Scan for the cell matching the given text and deliver its [X, Y] coordinate at center. 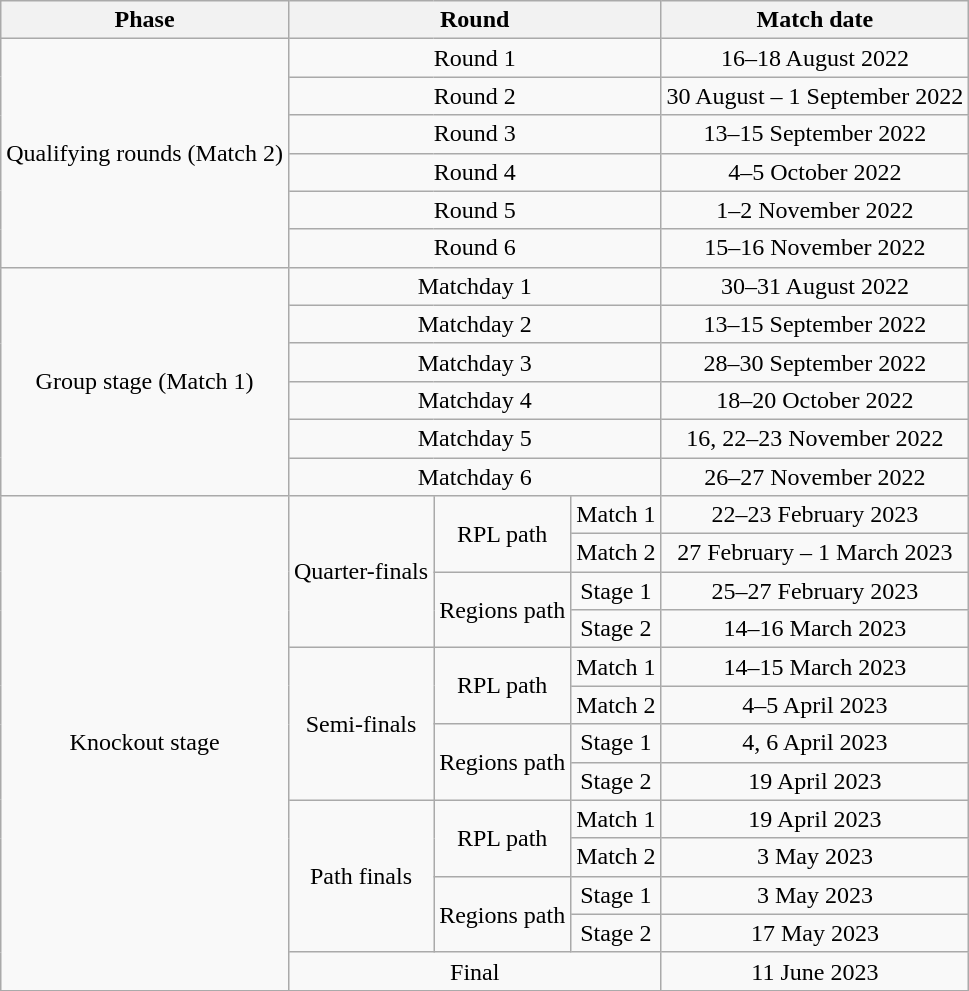
28–30 September 2022 [815, 362]
Phase [145, 20]
Round 3 [474, 134]
Qualifying rounds (Match 2) [145, 153]
Matchday 1 [474, 286]
Round 1 [474, 58]
Group stage (Match 1) [145, 381]
Path finals [360, 876]
16–18 August 2022 [815, 58]
22–23 February 2023 [815, 515]
26–27 November 2022 [815, 477]
25–27 February 2023 [815, 591]
17 May 2023 [815, 933]
14–16 March 2023 [815, 629]
Round [474, 20]
4–5 October 2022 [815, 172]
4–5 April 2023 [815, 705]
Matchday 6 [474, 477]
Matchday 2 [474, 324]
Quarter-finals [360, 572]
Matchday 3 [474, 362]
15–16 November 2022 [815, 248]
Matchday 5 [474, 438]
4, 6 April 2023 [815, 743]
Round 6 [474, 248]
16, 22–23 November 2022 [815, 438]
Knockout stage [145, 744]
Semi-finals [360, 724]
Match date [815, 20]
Round 2 [474, 96]
Final [474, 971]
14–15 March 2023 [815, 667]
Round 5 [474, 210]
Round 4 [474, 172]
Matchday 4 [474, 400]
30 August – 1 September 2022 [815, 96]
11 June 2023 [815, 971]
30–31 August 2022 [815, 286]
18–20 October 2022 [815, 400]
27 February – 1 March 2023 [815, 553]
1–2 November 2022 [815, 210]
